From the cell containing the given text, extract its center point as (x, y) coordinate. 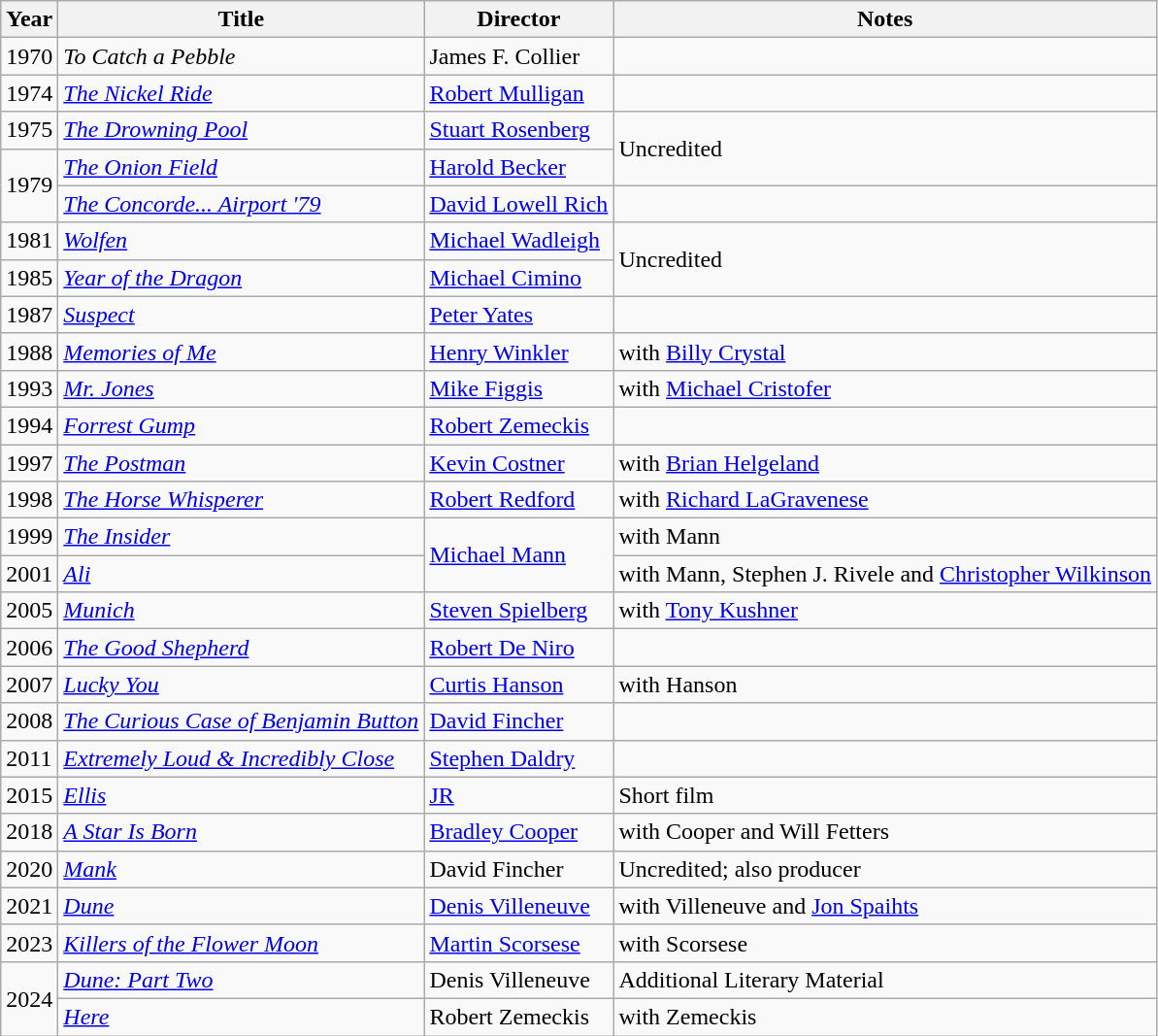
with Zemeckis (885, 1017)
1999 (29, 537)
Henry Winkler (518, 351)
The Curious Case of Benjamin Button (241, 721)
1975 (29, 130)
2021 (29, 906)
A Star Is Born (241, 832)
2008 (29, 721)
with Hanson (885, 685)
James F. Collier (518, 56)
2018 (29, 832)
with Scorsese (885, 943)
Martin Scorsese (518, 943)
1987 (29, 315)
Suspect (241, 315)
JR (518, 795)
Mank (241, 869)
Bradley Cooper (518, 832)
1974 (29, 93)
1988 (29, 351)
2020 (29, 869)
The Onion Field (241, 167)
1985 (29, 278)
Michael Mann (518, 555)
1997 (29, 463)
Ellis (241, 795)
2011 (29, 758)
2007 (29, 685)
The Horse Whisperer (241, 500)
Year (29, 19)
To Catch a Pebble (241, 56)
Dune: Part Two (241, 980)
1970 (29, 56)
2015 (29, 795)
Dune (241, 906)
Forrest Gump (241, 425)
Ali (241, 574)
Memories of Me (241, 351)
1993 (29, 388)
The Postman (241, 463)
1981 (29, 241)
Michael Cimino (518, 278)
Mr. Jones (241, 388)
Peter Yates (518, 315)
David Lowell Rich (518, 204)
The Insider (241, 537)
1979 (29, 185)
2006 (29, 648)
Here (241, 1017)
with Villeneuve and Jon Spaihts (885, 906)
Robert Redford (518, 500)
with Richard LaGravenese (885, 500)
Short film (885, 795)
with Mann, Stephen J. Rivele and Christopher Wilkinson (885, 574)
Robert Mulligan (518, 93)
Notes (885, 19)
2023 (29, 943)
with Michael Cristofer (885, 388)
The Nickel Ride (241, 93)
Director (518, 19)
Uncredited; also producer (885, 869)
Stephen Daldry (518, 758)
Kevin Costner (518, 463)
Killers of the Flower Moon (241, 943)
Title (241, 19)
Munich (241, 611)
Curtis Hanson (518, 685)
with Brian Helgeland (885, 463)
2005 (29, 611)
Wolfen (241, 241)
2001 (29, 574)
Mike Figgis (518, 388)
The Good Shepherd (241, 648)
Extremely Loud & Incredibly Close (241, 758)
Steven Spielberg (518, 611)
with Tony Kushner (885, 611)
1998 (29, 500)
1994 (29, 425)
2024 (29, 998)
Stuart Rosenberg (518, 130)
Harold Becker (518, 167)
Robert De Niro (518, 648)
Michael Wadleigh (518, 241)
The Concorde... Airport '79 (241, 204)
Year of the Dragon (241, 278)
with Billy Crystal (885, 351)
Lucky You (241, 685)
with Mann (885, 537)
Additional Literary Material (885, 980)
with Cooper and Will Fetters (885, 832)
The Drowning Pool (241, 130)
